Scan for the cell matching the given text and deliver its (X, Y) coordinate at center. 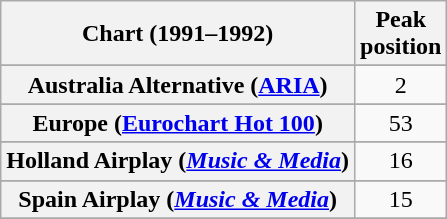
15 (401, 199)
Spain Airplay (Music & Media) (178, 199)
16 (401, 161)
2 (401, 85)
Peakposition (401, 34)
Australia Alternative (ARIA) (178, 85)
Chart (1991–1992) (178, 34)
Holland Airplay (Music & Media) (178, 161)
53 (401, 123)
Europe (Eurochart Hot 100) (178, 123)
